For the text-containing cell, return its midpoint in [X, Y] coordinate format. 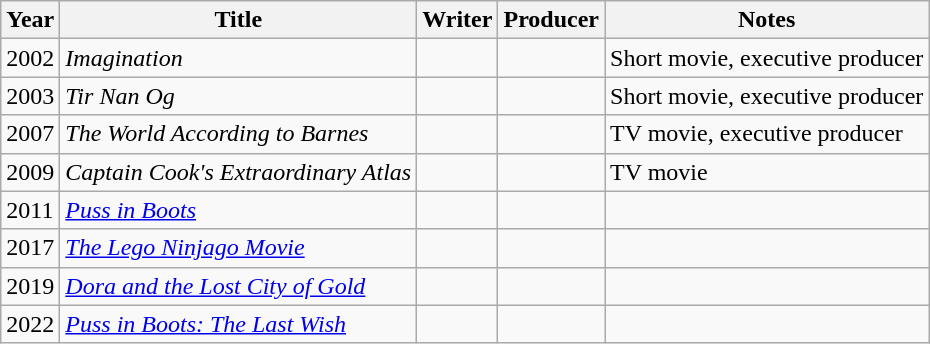
2022 [30, 324]
Tir Nan Og [238, 96]
Producer [552, 20]
Puss in Boots: The Last Wish [238, 324]
Notes [767, 20]
2019 [30, 286]
2002 [30, 58]
TV movie, executive producer [767, 134]
The World According to Barnes [238, 134]
Puss in Boots [238, 210]
Dora and the Lost City of Gold [238, 286]
Imagination [238, 58]
Year [30, 20]
2003 [30, 96]
2009 [30, 172]
2007 [30, 134]
Title [238, 20]
Captain Cook's Extraordinary Atlas [238, 172]
TV movie [767, 172]
2011 [30, 210]
The Lego Ninjago Movie [238, 248]
2017 [30, 248]
Writer [458, 20]
